Search for the cell housing the specified text and yield its (X, Y) center coordinate. 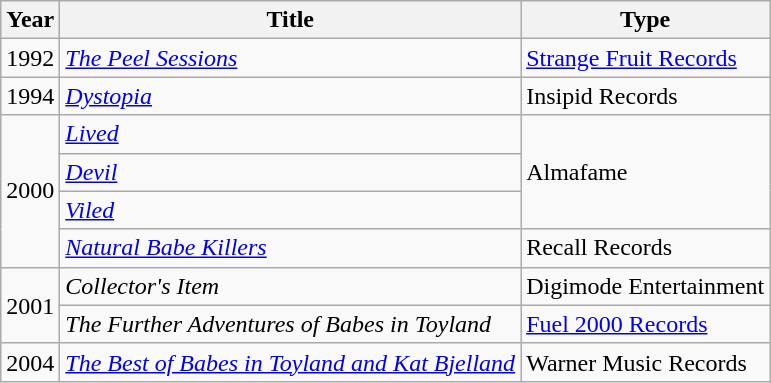
Devil (290, 172)
Title (290, 20)
Natural Babe Killers (290, 248)
Type (646, 20)
The Peel Sessions (290, 58)
Viled (290, 210)
Year (30, 20)
Strange Fruit Records (646, 58)
Fuel 2000 Records (646, 324)
2004 (30, 362)
Insipid Records (646, 96)
1994 (30, 96)
Collector's Item (290, 286)
Recall Records (646, 248)
2001 (30, 305)
The Further Adventures of Babes in Toyland (290, 324)
Digimode Entertainment (646, 286)
Lived (290, 134)
Dystopia (290, 96)
Warner Music Records (646, 362)
The Best of Babes in Toyland and Kat Bjelland (290, 362)
2000 (30, 191)
1992 (30, 58)
Almafame (646, 172)
